Search for the cell housing the specified text and yield its [x, y] center coordinate. 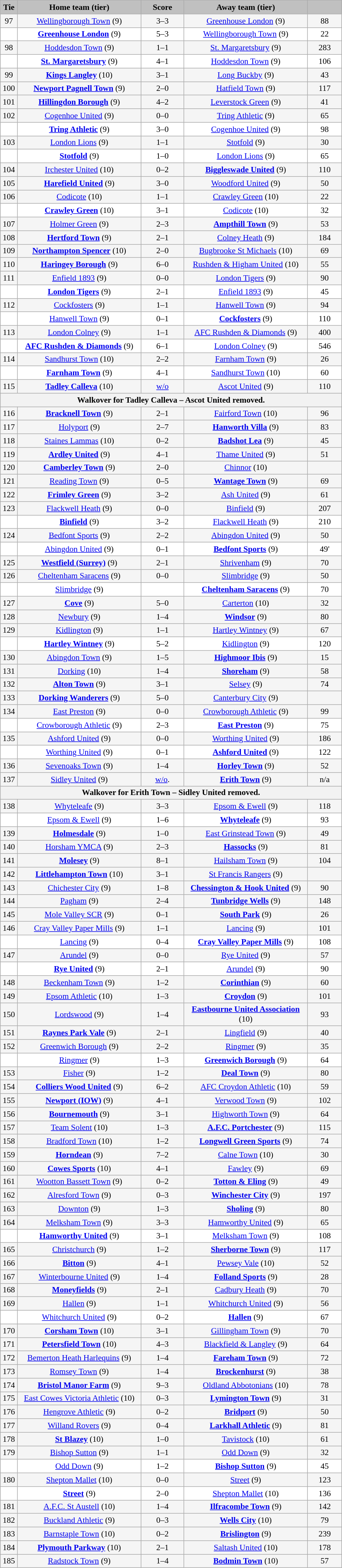
4–2 [162, 102]
Plymouth Parkway (10) [79, 1547]
38 [325, 1371]
161 [9, 1182]
Haringey Borough (9) [79, 265]
162 [9, 1195]
Winchester City (9) [246, 1195]
6–1 [162, 346]
Lingfield (9) [246, 1033]
Raynes Park Vale (9) [79, 1033]
Ilfracombe Town (9) [246, 1507]
Newport Pagnell Town (9) [79, 89]
146 [9, 928]
Bournemouth (9) [79, 1114]
58 [325, 671]
83 [325, 427]
Rushden & Higham United (10) [246, 265]
107 [9, 224]
Walkover for Tadley Calleva – Ascot United removed. [171, 400]
Shrivenham (9) [246, 563]
140 [9, 847]
79 [325, 1520]
Walkover for Erith Town – Sidley United removed. [171, 793]
31 [325, 1398]
170 [9, 1331]
Sidley United (9) [79, 779]
128 [9, 617]
Brislington (9) [246, 1534]
53 [325, 224]
Barnstaple Town (10) [79, 1534]
East Cowes Victoria Athletic (10) [79, 1398]
134 [9, 712]
78 [325, 1385]
133 [9, 698]
125 [9, 563]
113 [9, 332]
Hassocks (9) [246, 847]
Hillingdon Borough (9) [79, 102]
Oldland Abbotonians (10) [246, 1385]
Bodmin Town (10) [246, 1561]
2–7 [162, 427]
Ampthill Town (9) [246, 224]
5–3 [162, 34]
Ardley United (9) [79, 454]
182 [9, 1520]
155 [9, 1101]
197 [325, 1195]
138 [9, 806]
Tadley Calleva (10) [79, 387]
Long Buckby (9) [246, 75]
207 [325, 508]
Radstock Town (9) [79, 1561]
175 [9, 1398]
154 [9, 1087]
137 [9, 779]
28 [325, 1277]
Winterbourne United (9) [79, 1277]
Bitton (9) [79, 1263]
n/a [325, 779]
Romsey Town (9) [79, 1371]
59 [325, 1087]
Westfield (Surrey) (9) [79, 563]
6–0 [162, 265]
159 [9, 1155]
Abingdon Town (9) [79, 657]
Longwell Green Sports (9) [246, 1141]
130 [9, 657]
5–2 [162, 644]
Chessington & Hook United (9) [246, 888]
Newbury (9) [79, 617]
Horndean (9) [79, 1155]
Brockenhurst (9) [246, 1371]
Fairford Town (10) [246, 414]
149 [9, 996]
139 [9, 833]
Harefield United (9) [79, 183]
Wootton Bassett Town (9) [79, 1182]
Bradford Town (10) [79, 1141]
171 [9, 1344]
Holmesdale (9) [79, 833]
A.F.C. St Austell (10) [79, 1507]
75 [325, 725]
Carterton (10) [246, 603]
176 [9, 1412]
168 [9, 1290]
Hanworth Villa (9) [246, 427]
Kings Langley (10) [79, 75]
Ash United (9) [246, 495]
Erith Town (9) [246, 779]
St Francis Rangers (9) [246, 874]
Bemerton Heath Harlequins (9) [79, 1358]
Sevenoaks Town (9) [79, 766]
111 [9, 278]
169 [9, 1304]
Bristol Manor Farm (9) [79, 1385]
126 [9, 576]
177 [9, 1426]
Camberley Town (9) [79, 468]
109 [9, 251]
Littlehampton Town (10) [79, 874]
Buckland Athletic (9) [79, 1520]
Pewsey Vale (10) [246, 1263]
Totton & Eling (9) [246, 1182]
40 [325, 1033]
Windsor (9) [246, 617]
Highmoor Ibis (9) [246, 657]
Corinthian (9) [246, 982]
A.F.C. Portchester (9) [246, 1128]
7–2 [162, 1155]
55 [325, 265]
Hertford Town (9) [79, 238]
Home team (tier) [79, 7]
145 [9, 915]
172 [9, 1358]
Sholing (9) [246, 1209]
Newport (IOW) (9) [79, 1101]
Calne Town (10) [246, 1155]
Colliers Wood United (9) [79, 1087]
94 [325, 305]
Canterbury City (9) [246, 698]
Hailsham Town (9) [246, 861]
Alresford Town (9) [79, 1195]
Frimley Green (9) [79, 495]
Hatfield Town (9) [246, 89]
180 [9, 1480]
179 [9, 1453]
165 [9, 1250]
South Park (9) [246, 915]
Leverstock Green (9) [246, 102]
151 [9, 1033]
9–3 [162, 1385]
Willand Rovers (9) [79, 1426]
Tunbridge Wells (9) [246, 901]
Croydon (9) [246, 996]
Deal Town (9) [246, 1073]
185 [9, 1561]
127 [9, 603]
119 [9, 454]
239 [325, 1534]
Away team (tier) [246, 7]
Selsey (9) [246, 684]
Verwood Town (9) [246, 1101]
400 [325, 332]
Cadbury Heath (9) [246, 1290]
Irchester United (10) [79, 170]
Lordswood (9) [79, 1014]
Thame United (9) [246, 454]
210 [325, 522]
6–2 [162, 1087]
166 [9, 1263]
Bugbrooke St Michaels (10) [246, 251]
49' [325, 549]
51 [325, 454]
Woodford United (9) [246, 183]
150 [9, 1014]
103 [9, 143]
Horsham YMCA (9) [79, 847]
Fawley (9) [246, 1168]
183 [9, 1534]
131 [9, 671]
1–6 [162, 820]
144 [9, 901]
Chinnor (10) [246, 468]
121 [9, 481]
Ascot United (9) [246, 387]
Highworth Town (9) [246, 1114]
181 [9, 1507]
1–5 [162, 657]
Staines Lammas (10) [79, 441]
Eastbourne United Association (10) [246, 1014]
Chichester City (9) [79, 888]
43 [325, 75]
Score [162, 7]
Shoreham (9) [246, 671]
Fisher (9) [79, 1073]
Folland Sports (9) [246, 1277]
Corsham Town (10) [79, 1331]
164 [9, 1222]
167 [9, 1277]
186 [325, 739]
Badshot Lea (9) [246, 441]
0–5 [162, 481]
132 [9, 684]
15 [325, 657]
Bracknell Town (9) [79, 414]
160 [9, 1168]
Blackfield & Langley (9) [246, 1344]
157 [9, 1128]
116 [9, 414]
141 [9, 861]
546 [325, 346]
w/o. [162, 779]
135 [9, 739]
1–8 [162, 888]
Saltash United (10) [246, 1547]
88 [325, 21]
Larkhall Athletic (9) [246, 1426]
56 [325, 1304]
w/o [162, 387]
Biggleswade United (9) [246, 170]
Fareham Town (9) [246, 1358]
AFC Croydon Athletic (10) [246, 1087]
114 [9, 359]
Dorking (10) [79, 671]
Christchurch (9) [79, 1250]
Hengrove Athletic (9) [79, 1412]
112 [9, 305]
158 [9, 1141]
Beckenham Town (9) [79, 982]
Alton Town (9) [79, 684]
147 [9, 955]
East Grinstead Town (9) [246, 833]
72 [325, 1358]
Holyport (9) [79, 427]
41 [325, 102]
105 [9, 183]
143 [9, 888]
Lymington Town (9) [246, 1398]
152 [9, 1046]
153 [9, 1073]
Reading Town (9) [79, 481]
156 [9, 1114]
Tie [9, 7]
Cowes Sports (10) [79, 1168]
Bridport (9) [246, 1412]
St Blazey (10) [79, 1439]
Horley Town (9) [246, 766]
129 [9, 630]
Wantage Town (9) [246, 481]
Epsom Athletic (10) [79, 996]
Team Solent (10) [79, 1128]
Cove (9) [79, 603]
Northampton Spencer (10) [79, 251]
Moneyfields (9) [79, 1290]
Wells City (10) [246, 1520]
124 [9, 536]
Colney Heath (9) [246, 238]
Gillingham Town (9) [246, 1331]
174 [9, 1385]
96 [325, 414]
4–3 [162, 1344]
Dorking Wanderers (9) [79, 698]
Downton (9) [79, 1209]
283 [325, 48]
Molesey (9) [79, 861]
Pagham (9) [79, 901]
35 [325, 1046]
Mole Valley SCR (9) [79, 915]
8–1 [162, 861]
Sherborne Town (9) [246, 1250]
Holmer Green (9) [79, 224]
Tavistock (10) [246, 1439]
2–4 [162, 901]
Petersfield Town (10) [79, 1344]
100 [9, 89]
163 [9, 1209]
97 [9, 21]
173 [9, 1371]
